Return the [X, Y] coordinate for the center point of the cell that contains the specified text.  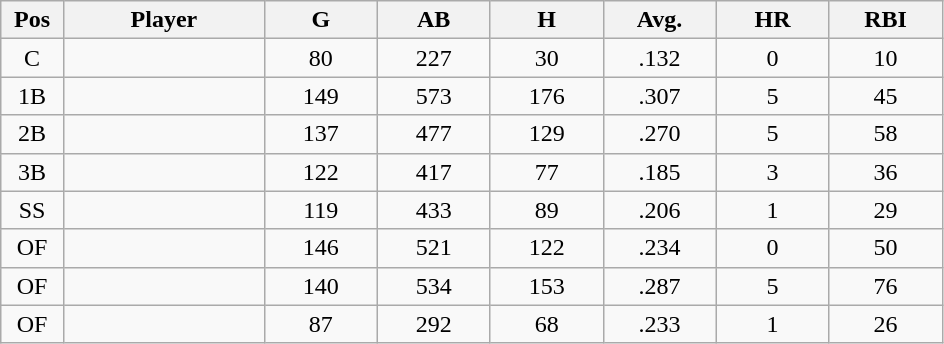
573 [434, 96]
G [320, 20]
77 [546, 172]
521 [434, 248]
AB [434, 20]
87 [320, 324]
2B [32, 134]
68 [546, 324]
176 [546, 96]
76 [886, 286]
292 [434, 324]
SS [32, 210]
.206 [660, 210]
1B [32, 96]
H [546, 20]
.287 [660, 286]
.185 [660, 172]
227 [434, 58]
.307 [660, 96]
477 [434, 134]
.132 [660, 58]
50 [886, 248]
29 [886, 210]
26 [886, 324]
36 [886, 172]
534 [434, 286]
149 [320, 96]
.233 [660, 324]
C [32, 58]
HR [772, 20]
.234 [660, 248]
.270 [660, 134]
140 [320, 286]
137 [320, 134]
153 [546, 286]
RBI [886, 20]
Player [164, 20]
417 [434, 172]
3 [772, 172]
433 [434, 210]
119 [320, 210]
58 [886, 134]
30 [546, 58]
80 [320, 58]
3B [32, 172]
Pos [32, 20]
Avg. [660, 20]
89 [546, 210]
146 [320, 248]
129 [546, 134]
10 [886, 58]
45 [886, 96]
